Detect which cell encompasses the target text, then output its [X, Y] center coordinate. 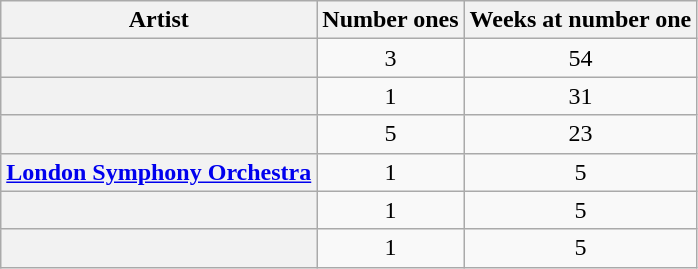
31 [580, 96]
23 [580, 134]
London Symphony Orchestra [159, 172]
Weeks at number one [580, 20]
Artist [159, 20]
3 [390, 58]
Number ones [390, 20]
54 [580, 58]
